Determine the (X, Y) coordinate at the center of the cell enclosing the given text.  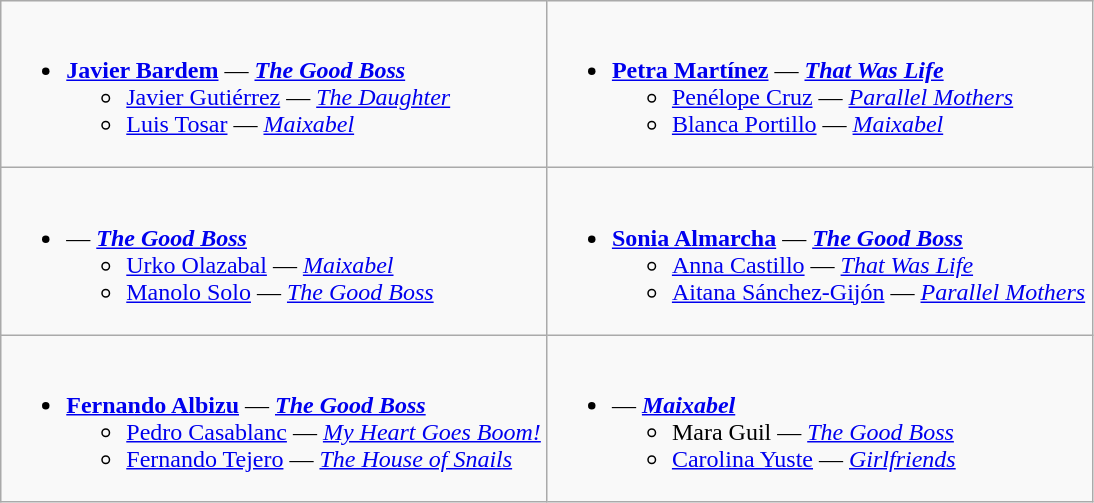
Petra Martínez — That Was LifePenélope Cruz — Parallel MothersBlanca Portillo — Maixabel (819, 84)
Javier Bardem — The Good BossJavier Gutiérrez — The DaughterLuis Tosar — Maixabel (274, 84)
Sonia Almarcha — The Good BossAnna Castillo — That Was LifeAitana Sánchez-Gijón — Parallel Mothers (819, 252)
— MaixabelMara Guil — The Good BossCarolina Yuste — Girlfriends (819, 418)
— The Good BossUrko Olazabal — MaixabelManolo Solo — The Good Boss (274, 252)
Fernando Albizu — The Good BossPedro Casablanc — My Heart Goes Boom!Fernando Tejero — The House of Snails (274, 418)
